Scan for the cell matching the given text and deliver its (X, Y) coordinate at center. 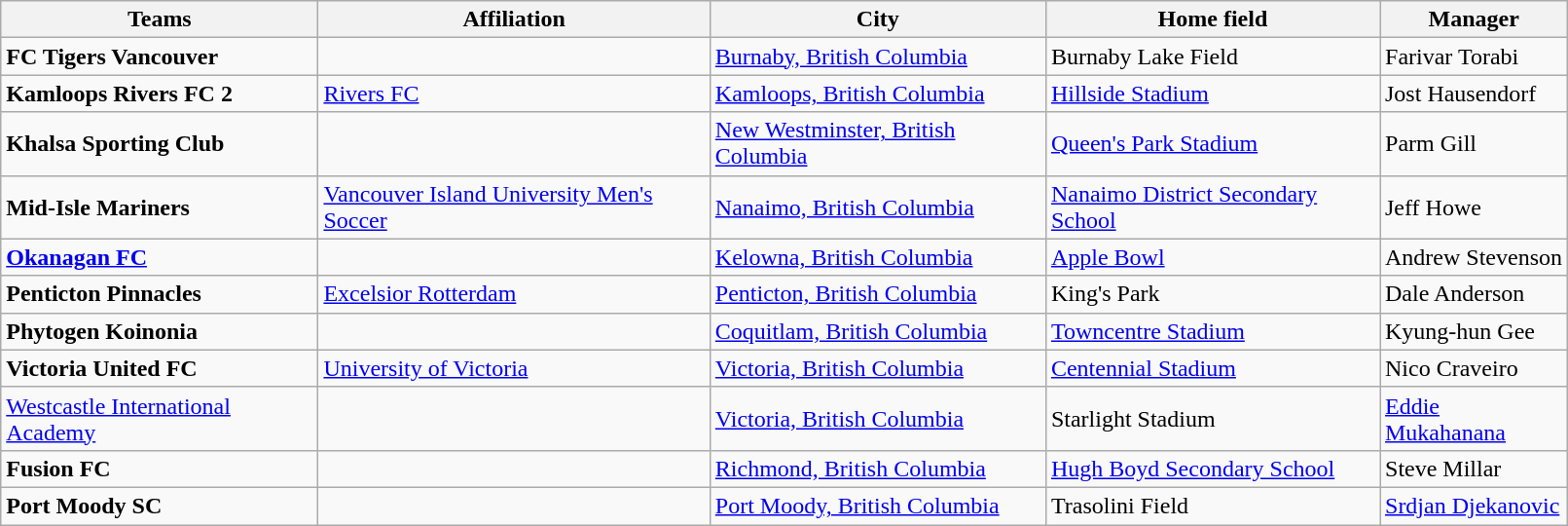
Jost Hausendorf (1474, 94)
Burnaby, British Columbia (878, 56)
Manager (1474, 19)
Fusion FC (160, 469)
Westcastle International Academy (160, 419)
Victoria United FC (160, 368)
Hillside Stadium (1213, 94)
Nanaimo District Secondary School (1213, 207)
Okanagan FC (160, 257)
Queen's Park Stadium (1213, 144)
Phytogen Koinonia (160, 331)
Port Moody, British Columbia (878, 506)
Apple Bowl (1213, 257)
Teams (160, 19)
Excelsior Rotterdam (514, 294)
Srdjan Djekanovic (1474, 506)
Dale Anderson (1474, 294)
University of Victoria (514, 368)
Port Moody SC (160, 506)
Hugh Boyd Secondary School (1213, 469)
Nanaimo, British Columbia (878, 207)
Kamloops Rivers FC 2 (160, 94)
Kamloops, British Columbia (878, 94)
Andrew Stevenson (1474, 257)
Khalsa Sporting Club (160, 144)
Jeff Howe (1474, 207)
Farivar Torabi (1474, 56)
Rivers FC (514, 94)
Steve Millar (1474, 469)
Centennial Stadium (1213, 368)
Affiliation (514, 19)
Burnaby Lake Field (1213, 56)
New Westminster, British Columbia (878, 144)
Parm Gill (1474, 144)
FC Tigers Vancouver (160, 56)
Mid-Isle Mariners (160, 207)
Coquitlam, British Columbia (878, 331)
Home field (1213, 19)
Vancouver Island University Men's Soccer (514, 207)
Starlight Stadium (1213, 419)
City (878, 19)
Richmond, British Columbia (878, 469)
Kelowna, British Columbia (878, 257)
Towncentre Stadium (1213, 331)
Eddie Mukahanana (1474, 419)
Nico Craveiro (1474, 368)
Trasolini Field (1213, 506)
Kyung-hun Gee (1474, 331)
King's Park (1213, 294)
Penticton Pinnacles (160, 294)
Penticton, British Columbia (878, 294)
